Return the (X, Y) coordinate for the center point of the cell that contains the specified text.  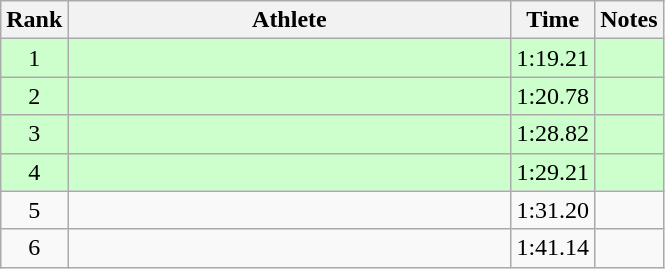
1:31.20 (553, 210)
Notes (629, 20)
1:19.21 (553, 58)
Athlete (290, 20)
1:20.78 (553, 96)
3 (34, 134)
1:29.21 (553, 172)
6 (34, 248)
1:28.82 (553, 134)
Rank (34, 20)
1:41.14 (553, 248)
4 (34, 172)
Time (553, 20)
1 (34, 58)
2 (34, 96)
5 (34, 210)
